Capture the cell that displays the provided text and extract its (x, y) central coordinate. 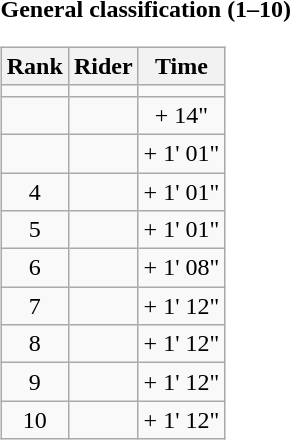
7 (34, 306)
Rider (103, 66)
4 (34, 191)
6 (34, 268)
9 (34, 382)
+ 1' 08" (182, 268)
Time (182, 66)
10 (34, 420)
5 (34, 230)
+ 14" (182, 115)
Rank (34, 66)
8 (34, 344)
